Locate the cell with the specified text and output its (X, Y) center coordinate. 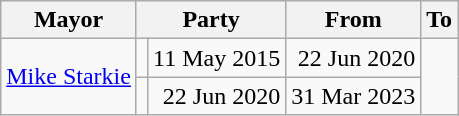
Party (210, 20)
31 Mar 2023 (354, 96)
To (440, 20)
Mayor (69, 20)
From (354, 20)
Mike Starkie (69, 77)
11 May 2015 (217, 58)
